Identify which cell holds the provided text, then report its (x, y) central coordinate. 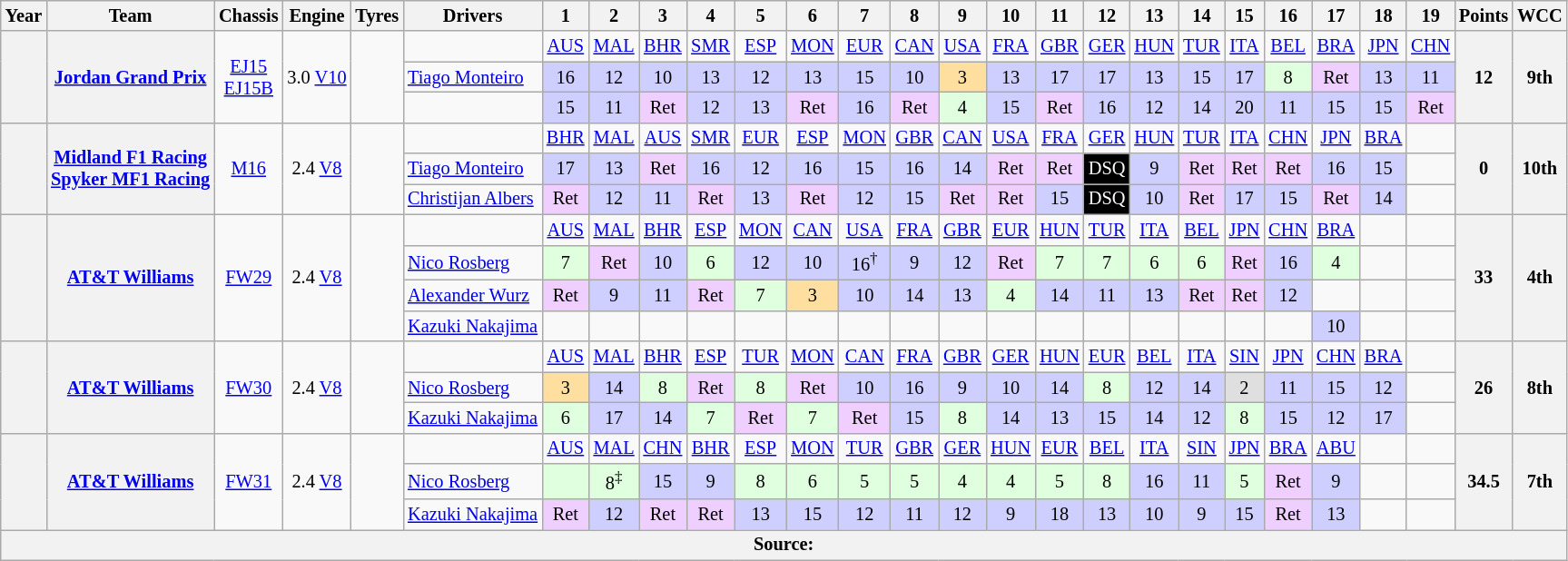
Tyres (377, 15)
Alexander Wurz (472, 296)
Team (131, 15)
8th (1540, 387)
26 (1484, 387)
4th (1540, 278)
FW31 (249, 481)
WCC (1540, 15)
M16 (249, 169)
Jordan Grand Prix (131, 76)
EJ15EJ15B (249, 76)
FW29 (249, 278)
20 (1245, 107)
FW30 (249, 387)
10th (1540, 169)
Midland F1 RacingSpyker MF1 Racing (131, 169)
9th (1540, 76)
Engine (316, 15)
0 (1484, 169)
7th (1540, 481)
ABU (1336, 448)
34.5 (1484, 481)
Christijan Albers (472, 199)
Drivers (472, 15)
Year (24, 15)
19 (1431, 15)
Chassis (249, 15)
16† (864, 263)
3.0 V10 (316, 76)
Points (1484, 15)
1 (566, 15)
8‡ (614, 481)
33 (1484, 278)
Source: (784, 545)
